Extract the [X, Y] coordinate from the center of the cell holding the provided text.  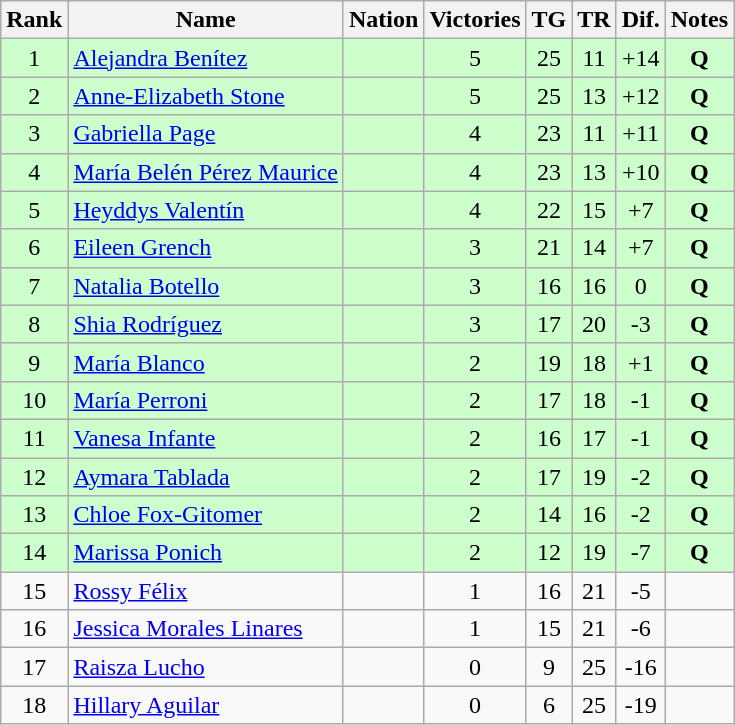
+14 [640, 58]
-16 [640, 667]
Name [206, 20]
Vanesa Infante [206, 438]
Chloe Fox-Gitomer [206, 515]
María Belén Pérez Maurice [206, 172]
Raisza Lucho [206, 667]
20 [594, 324]
Dif. [640, 20]
Natalia Botello [206, 286]
Rossy Félix [206, 591]
Nation [383, 20]
TG [549, 20]
Heyddys Valentín [206, 210]
-19 [640, 705]
María Perroni [206, 400]
Aymara Tablada [206, 477]
-5 [640, 591]
Gabriella Page [206, 134]
-3 [640, 324]
+12 [640, 96]
Victories [475, 20]
+11 [640, 134]
Notes [699, 20]
TR [594, 20]
María Blanco [206, 362]
Rank [34, 20]
8 [34, 324]
+1 [640, 362]
Eileen Grench [206, 248]
Hillary Aguilar [206, 705]
Alejandra Benítez [206, 58]
22 [549, 210]
-6 [640, 629]
10 [34, 400]
Shia Rodríguez [206, 324]
Marissa Ponich [206, 553]
Jessica Morales Linares [206, 629]
Anne-Elizabeth Stone [206, 96]
-7 [640, 553]
+10 [640, 172]
7 [34, 286]
